Capture the cell that displays the provided text and extract its [x, y] central coordinate. 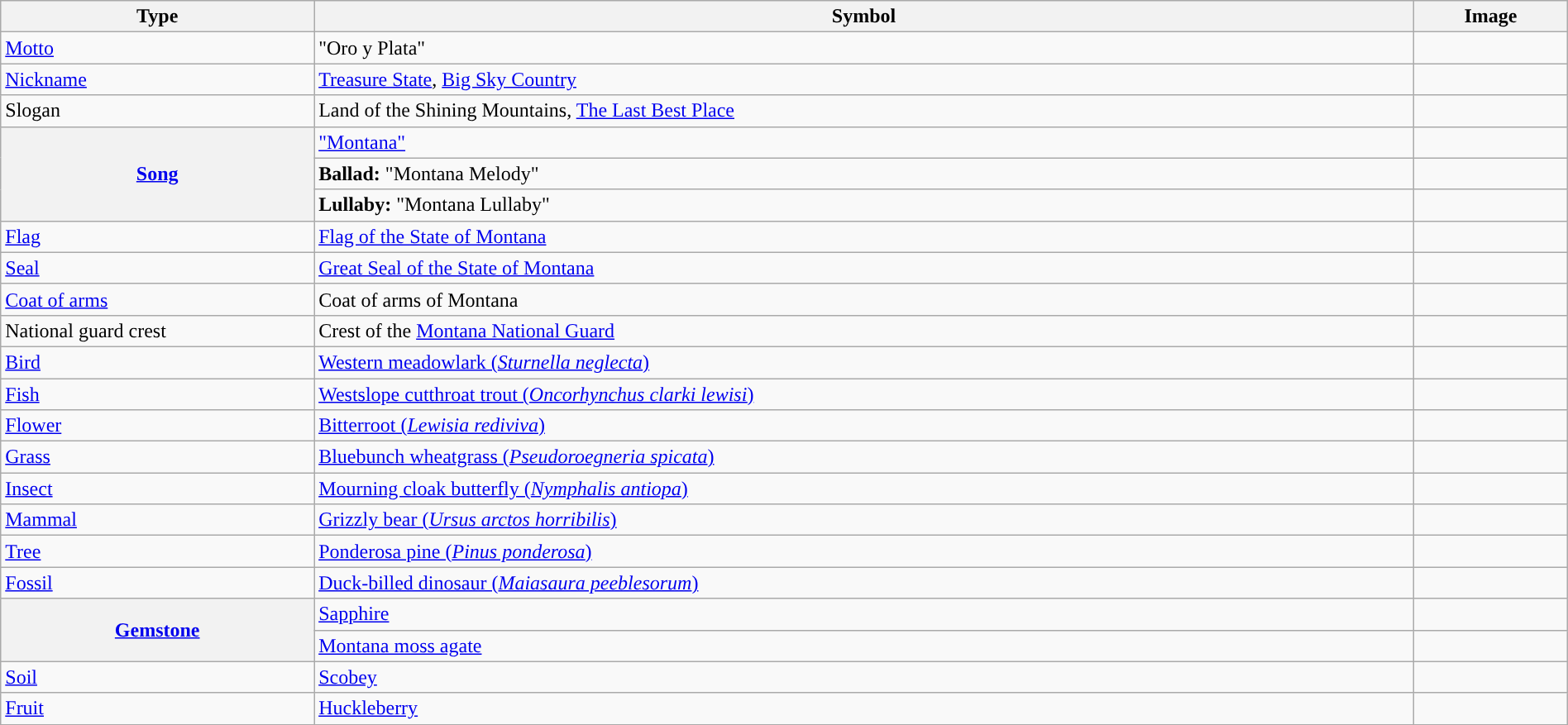
Westslope cutthroat trout (Oncorhynchus clarki lewisi) [864, 394]
Treasure State, Big Sky Country [864, 79]
Fossil [157, 583]
"Montana" [864, 142]
Huckleberry [864, 708]
Grizzly bear (Ursus arctos horribilis) [864, 520]
Sapphire [864, 614]
Fruit [157, 708]
Nickname [157, 79]
Soil [157, 677]
Coat of arms [157, 299]
Duck-billed dinosaur (Maiasaura peeblesorum) [864, 583]
Flag of the State of Montana [864, 236]
Image [1490, 17]
Crest of the Montana National Guard [864, 331]
Slogan [157, 111]
Ponderosa pine (Pinus ponderosa) [864, 551]
Bitterroot (Lewisia rediviva) [864, 426]
Land of the Shining Mountains, The Last Best Place [864, 111]
Seal [157, 268]
Motto [157, 48]
"Oro y Plata" [864, 48]
Great Seal of the State of Montana [864, 268]
Symbol [864, 17]
Mammal [157, 520]
Mourning cloak butterfly (Nymphalis antiopa) [864, 489]
Flower [157, 426]
Bluebunch wheatgrass (Pseudoroegneria spicata) [864, 457]
National guard crest [157, 331]
Scobey [864, 677]
Song [157, 174]
Type [157, 17]
Lullaby: "Montana Lullaby" [864, 205]
Insect [157, 489]
Grass [157, 457]
Tree [157, 551]
Coat of arms of Montana [864, 299]
Flag [157, 236]
Montana moss agate [864, 646]
Ballad: "Montana Melody" [864, 174]
Western meadowlark (Sturnella neglecta) [864, 362]
Gemstone [157, 630]
Fish [157, 394]
Bird [157, 362]
